Return (X, Y) of the center of cell containing provided text 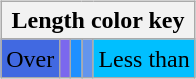
Over (30, 58)
Less than (144, 58)
Length color key (98, 20)
